Scan for the cell matching the given text and deliver its (x, y) coordinate at center. 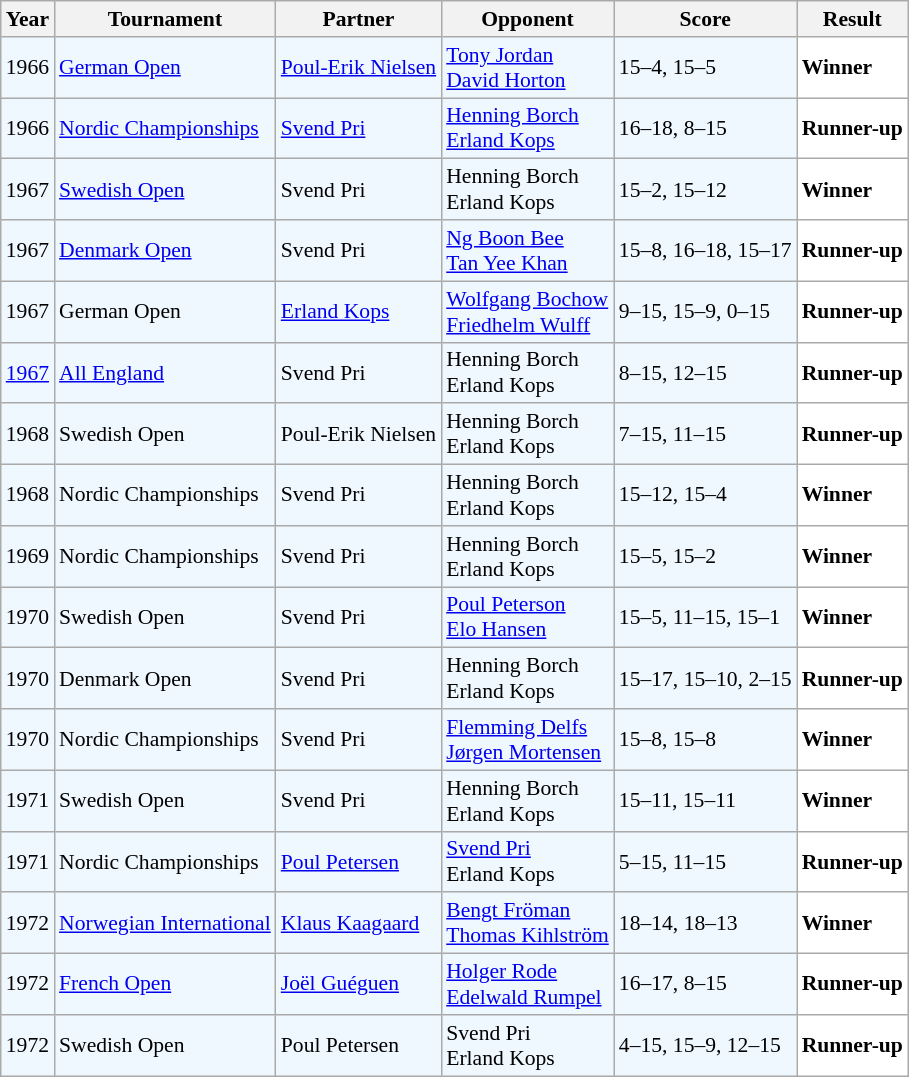
Erland Kops (358, 312)
8–15, 12–15 (706, 372)
5–15, 11–15 (706, 862)
15–8, 15–8 (706, 740)
Ng Boon Bee Tan Yee Khan (528, 250)
Opponent (528, 19)
Score (706, 19)
Holger Rode Edelwald Rumpel (528, 984)
15–12, 15–4 (706, 496)
16–18, 8–15 (706, 128)
15–8, 16–18, 15–17 (706, 250)
15–17, 15–10, 2–15 (706, 678)
4–15, 15–9, 12–15 (706, 1046)
16–17, 8–15 (706, 984)
Flemming Delfs Jørgen Mortensen (528, 740)
Partner (358, 19)
Result (852, 19)
15–11, 15–11 (706, 800)
15–4, 15–5 (706, 68)
Tournament (165, 19)
15–5, 11–15, 15–1 (706, 618)
7–15, 11–15 (706, 434)
Wolfgang Bochow Friedhelm Wulff (528, 312)
15–2, 15–12 (706, 190)
Bengt Fröman Thomas Kihlström (528, 924)
Joël Guéguen (358, 984)
Tony Jordan David Horton (528, 68)
Klaus Kaagaard (358, 924)
9–15, 15–9, 0–15 (706, 312)
French Open (165, 984)
Poul Peterson Elo Hansen (528, 618)
18–14, 18–13 (706, 924)
15–5, 15–2 (706, 556)
Year (28, 19)
1969 (28, 556)
All England (165, 372)
Norwegian International (165, 924)
